Capture the cell that displays the provided text and extract its (X, Y) central coordinate. 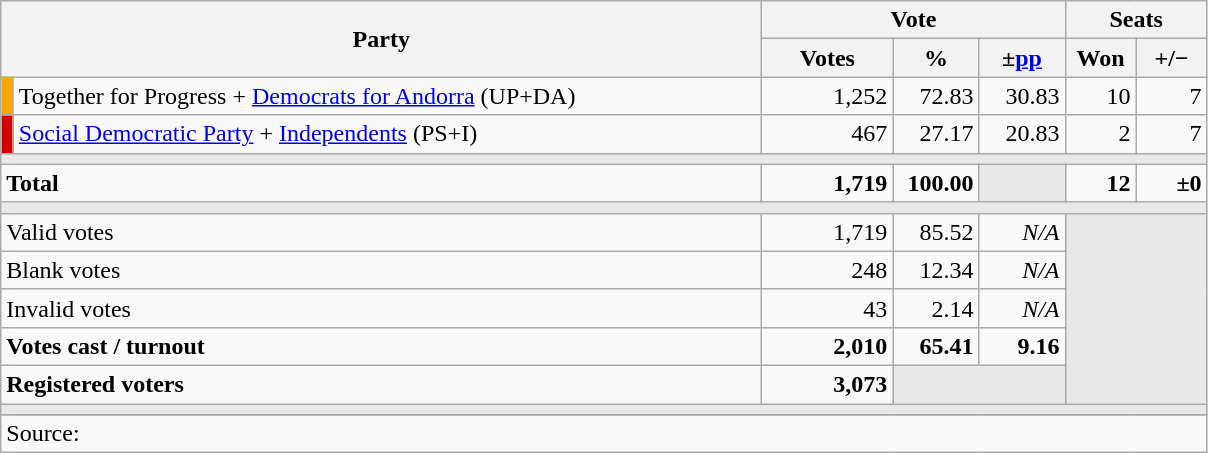
30.83 (1022, 96)
Registered voters (382, 384)
100.00 (936, 183)
Party (382, 39)
Won (1100, 58)
3,073 (828, 384)
248 (828, 270)
Blank votes (382, 270)
Votes cast / turnout (382, 346)
72.83 (936, 96)
12 (1100, 183)
2 (1100, 134)
Seats (1136, 20)
Together for Progress + Democrats for Andorra (UP+DA) (387, 96)
20.83 (1022, 134)
Social Democratic Party + Independents (PS+I) (387, 134)
467 (828, 134)
1,252 (828, 96)
65.41 (936, 346)
85.52 (936, 232)
2.14 (936, 308)
9.16 (1022, 346)
Vote (914, 20)
Valid votes (382, 232)
Total (382, 183)
Source: (604, 434)
±pp (1022, 58)
2,010 (828, 346)
27.17 (936, 134)
43 (828, 308)
% (936, 58)
10 (1100, 96)
Invalid votes (382, 308)
12.34 (936, 270)
Votes (828, 58)
+/− (1172, 58)
±0 (1172, 183)
